For the text-containing cell, return its midpoint in [x, y] coordinate format. 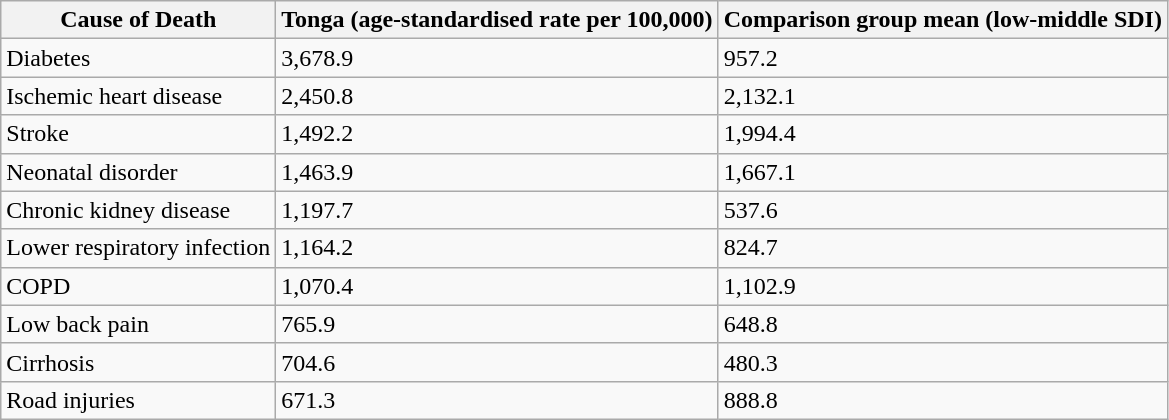
Road injuries [138, 400]
Chronic kidney disease [138, 210]
824.7 [942, 248]
765.9 [497, 324]
671.3 [497, 400]
Ischemic heart disease [138, 96]
1,197.7 [497, 210]
Cause of Death [138, 20]
704.6 [497, 362]
Diabetes [138, 58]
1,102.9 [942, 286]
1,994.4 [942, 134]
1,667.1 [942, 172]
Lower respiratory infection [138, 248]
957.2 [942, 58]
Cirrhosis [138, 362]
Low back pain [138, 324]
480.3 [942, 362]
2,450.8 [497, 96]
1,070.4 [497, 286]
3,678.9 [497, 58]
COPD [138, 286]
Comparison group mean (low-middle SDI) [942, 20]
Stroke [138, 134]
Neonatal disorder [138, 172]
1,463.9 [497, 172]
1,492.2 [497, 134]
2,132.1 [942, 96]
Tonga (age-standardised rate per 100,000) [497, 20]
648.8 [942, 324]
888.8 [942, 400]
537.6 [942, 210]
1,164.2 [497, 248]
